Identify which cell holds the provided text, then report its (X, Y) central coordinate. 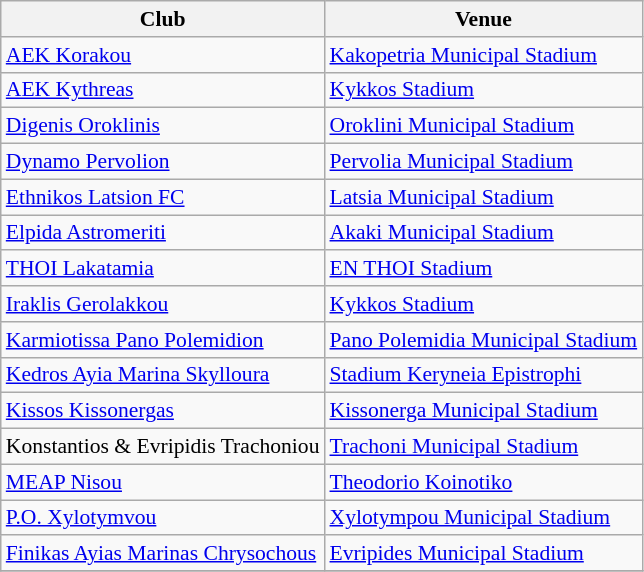
Karmiotissa Pano Polemidion (163, 340)
Trachoni Municipal Stadium (483, 447)
Pano Polemidia Municipal Stadium (483, 340)
THOI Lakatamia (163, 269)
AEK Korakou (163, 55)
Kissos Kissonergas (163, 411)
Dynamo Pervolion (163, 162)
Konstantios & Evripidis Trachoniou (163, 447)
Evripides Municipal Stadium (483, 554)
Club (163, 19)
Latsia Municipal Stadium (483, 197)
Iraklis Gerolakkou (163, 304)
Oroklini Municipal Stadium (483, 126)
Kedros Ayia Marina Skylloura (163, 375)
Kakopetria Municipal Stadium (483, 55)
Finikas Ayias Marinas Chrysochous (163, 554)
EN THOI Stadium (483, 269)
AEK Kythreas (163, 90)
P.O. Xylotymvou (163, 518)
Xylotympou Municipal Stadium (483, 518)
Stadium Keryneia Epistrophi (483, 375)
MEAP Nisou (163, 482)
Kissonerga Municipal Stadium (483, 411)
Akaki Municipal Stadium (483, 233)
Pervolia Municipal Stadium (483, 162)
Venue (483, 19)
Elpida Astromeriti (163, 233)
Theodorio Koinotiko (483, 482)
Digenis Oroklinis (163, 126)
Ethnikos Latsion FC (163, 197)
